Identify which cell holds the provided text, then report its (X, Y) central coordinate. 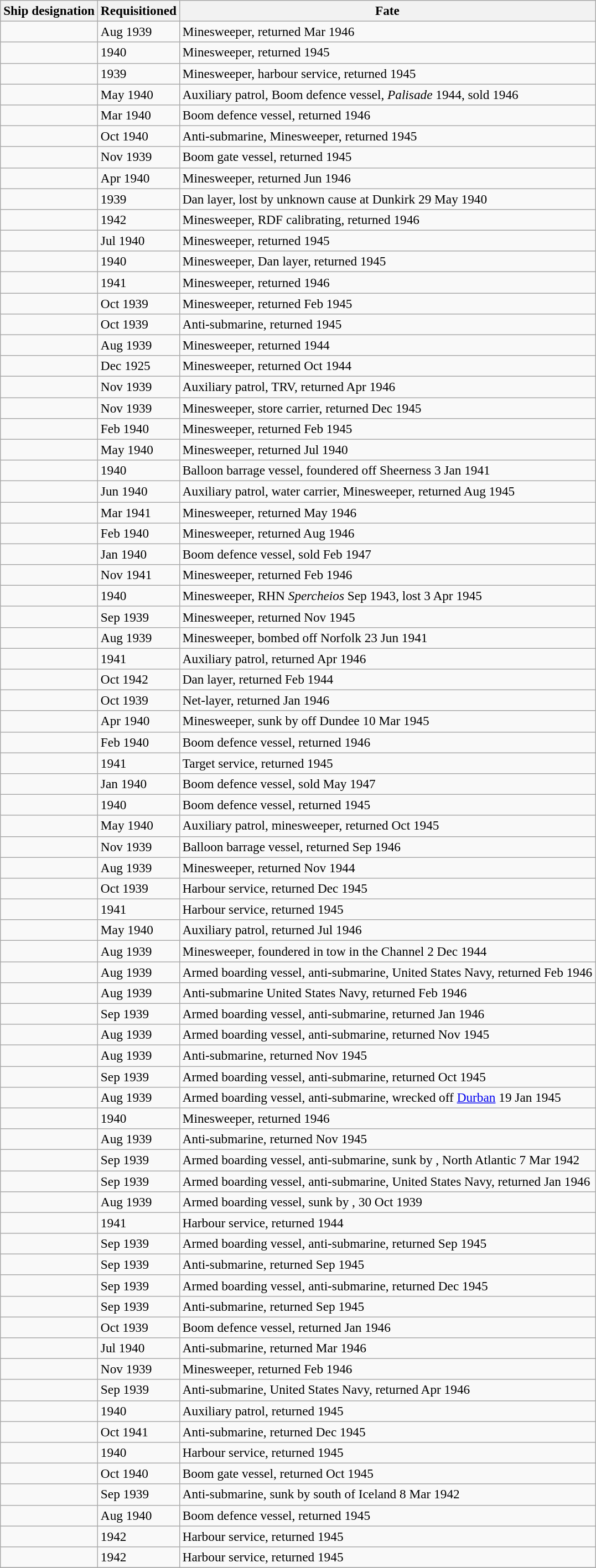
Jun 1940 (138, 491)
Armed boarding vessel, sunk by , 30 Oct 1939 (387, 1202)
Anti-submarine, returned 1945 (387, 324)
Minesweeper, returned Oct 1944 (387, 366)
Net-layer, returned Jan 1946 (387, 700)
Anti-submarine, returned Mar 1946 (387, 1348)
Mar 1941 (138, 512)
Minesweeper, bombed off Norfolk 23 Jun 1941 (387, 638)
Minesweeper, returned Nov 1945 (387, 617)
Minesweeper, returned 1944 (387, 345)
Boom defence vessel, returned Jan 1946 (387, 1327)
Oct 1942 (138, 679)
Auxiliary patrol, water carrier, Minesweeper, returned Aug 1945 (387, 491)
Aug 1940 (138, 1515)
Dec 1925 (138, 366)
Anti-submarine, Minesweeper, returned 1945 (387, 136)
Minesweeper, returned Jun 1946 (387, 178)
Armed boarding vessel, anti-submarine, returned Jan 1946 (387, 1014)
Dan layer, returned Feb 1944 (387, 679)
Armed boarding vessel, anti-submarine, United States Navy, returned Jan 1946 (387, 1181)
Boom defence vessel, sold Feb 1947 (387, 554)
Boom defence vessel, sold May 1947 (387, 784)
Fate (387, 11)
Mar 1940 (138, 115)
Auxiliary patrol, TRV, returned Apr 1946 (387, 387)
Requisitioned (138, 11)
Auxiliary patrol, minesweeper, returned Oct 1945 (387, 826)
Minesweeper, RHN Spercheios Sep 1943, lost 3 Apr 1945 (387, 596)
Auxiliary patrol, returned 1945 (387, 1411)
Minesweeper, sunk by off Dundee 10 Mar 1945 (387, 721)
Nov 1941 (138, 575)
Armed boarding vessel, anti-submarine, United States Navy, returned Feb 1946 (387, 972)
Boom gate vessel, returned 1945 (387, 157)
Harbour service, returned 1944 (387, 1223)
Minesweeper, Dan layer, returned 1945 (387, 262)
Minesweeper, harbour service, returned 1945 (387, 74)
Armed boarding vessel, anti-submarine, returned Oct 1945 (387, 1076)
Auxiliary patrol, returned Apr 1946 (387, 658)
Minesweeper, returned May 1946 (387, 512)
Armed boarding vessel, anti-submarine, wrecked off Durban 19 Jan 1945 (387, 1097)
Oct 1941 (138, 1431)
Balloon barrage vessel, foundered off Sheerness 3 Jan 1941 (387, 470)
Auxiliary patrol, returned Jul 1946 (387, 930)
Target service, returned 1945 (387, 763)
Anti-submarine, returned Dec 1945 (387, 1431)
Minesweeper, foundered in tow in the Channel 2 Dec 1944 (387, 951)
Auxiliary patrol, Boom defence vessel, Palisade 1944, sold 1946 (387, 94)
Balloon barrage vessel, returned Sep 1946 (387, 847)
Minesweeper, RDF calibrating, returned 1946 (387, 220)
Minesweeper, returned Mar 1946 (387, 32)
Minesweeper, store carrier, returned Dec 1945 (387, 408)
Harbour service, returned Dec 1945 (387, 888)
Armed boarding vessel, anti-submarine, returned Dec 1945 (387, 1285)
Minesweeper, returned Aug 1946 (387, 533)
Minesweeper, returned Jul 1940 (387, 450)
Minesweeper, returned Nov 1944 (387, 867)
Armed boarding vessel, anti-submarine, returned Nov 1945 (387, 1035)
Armed boarding vessel, anti-submarine, returned Sep 1945 (387, 1243)
Ship designation (49, 11)
Anti-submarine United States Navy, returned Feb 1946 (387, 993)
Dan layer, lost by unknown cause at Dunkirk 29 May 1940 (387, 199)
Anti-submarine, sunk by south of Iceland 8 Mar 1942 (387, 1494)
Boom gate vessel, returned Oct 1945 (387, 1473)
Anti-submarine, United States Navy, returned Apr 1946 (387, 1390)
Armed boarding vessel, anti-submarine, sunk by , North Atlantic 7 Mar 1942 (387, 1160)
